Pinpoint the cell where the given text exists, returning its (X, Y) midpoint coordinate. 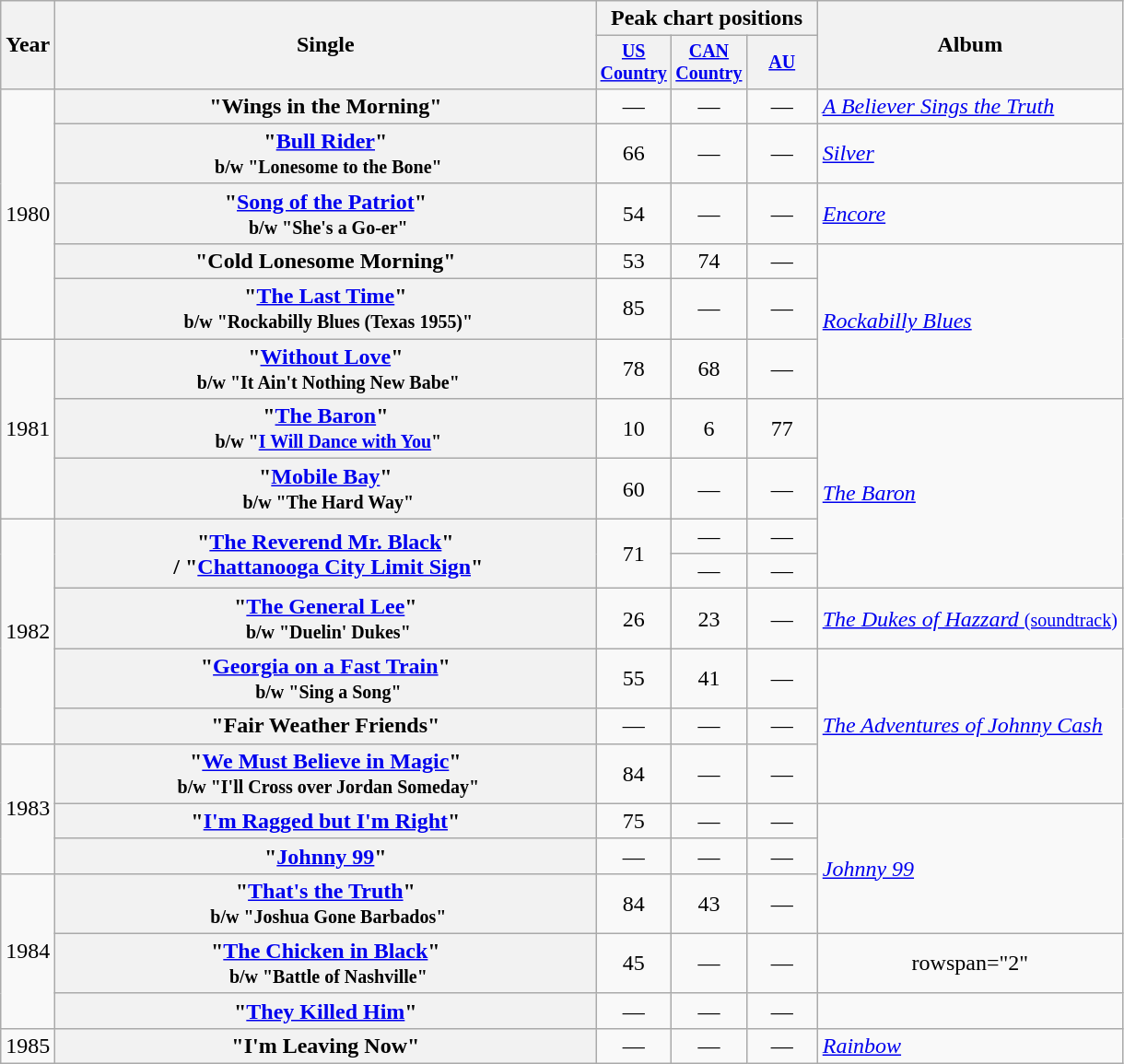
The Dukes of Hazzard (soundtrack) (969, 619)
43 (709, 903)
"Without Love" b/w "It Ain't Nothing New Babe" (326, 368)
Single (326, 45)
"Bull Rider" b/w "Lonesome to the Bone" (326, 153)
1985 (28, 1046)
"Johnny 99" (326, 856)
Peak chart positions (707, 18)
rowspan="2" (969, 964)
The Adventures of Johnny Cash (969, 726)
68 (709, 368)
Encore (969, 214)
"I'm Leaving Now" (326, 1046)
10 (634, 429)
"The Chicken in Black" b/w "Battle of Nashville" (326, 964)
53 (634, 261)
71 (634, 554)
"Song of the Patriot" b/w "She's a Go-er" (326, 214)
"I'm Ragged but I'm Right" (326, 821)
"Cold Lonesome Morning" (326, 261)
77 (781, 429)
"Mobile Bay" b/w "The Hard Way" (326, 488)
Johnny 99 (969, 868)
"The Baron" b/w "I Will Dance with You" (326, 429)
45 (634, 964)
CAN Country (709, 63)
74 (709, 261)
"We Must Believe in Magic" b/w "I'll Cross over Jordan Someday" (326, 774)
23 (709, 619)
US Country (634, 63)
1983 (28, 809)
54 (634, 214)
Rockabilly Blues (969, 321)
Silver (969, 153)
26 (634, 619)
55 (634, 678)
1984 (28, 951)
6 (709, 429)
AU (781, 63)
66 (634, 153)
The Baron (969, 494)
Year (28, 45)
"Georgia on a Fast Train" b/w "Sing a Song" (326, 678)
1982 (28, 631)
"Fair Weather Friends" (326, 726)
85 (634, 310)
78 (634, 368)
60 (634, 488)
"They Killed Him" (326, 1011)
"The General Lee" b/w "Duelin' Dukes" (326, 619)
"The Reverend Mr. Black" / "Chattanooga City Limit Sign" (326, 554)
Album (969, 45)
Rainbow (969, 1046)
75 (634, 821)
41 (709, 678)
1980 (28, 214)
"The Last Time" b/w "Rockabilly Blues (Texas 1955)" (326, 310)
"That's the Truth" b/w "Joshua Gone Barbados" (326, 903)
A Believer Sings the Truth (969, 106)
1981 (28, 429)
"Wings in the Morning" (326, 106)
